Pinpoint the cell where the given text exists, returning its (x, y) midpoint coordinate. 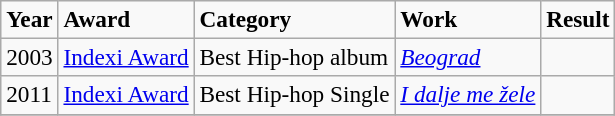
Result (578, 19)
Best Hip-hop Single (294, 95)
Work (468, 19)
I dalje me žele (468, 95)
Year (30, 19)
Best Hip-hop album (294, 57)
2011 (30, 95)
Award (126, 19)
Category (294, 19)
Beograd (468, 57)
2003 (30, 57)
